Capture the cell that displays the provided text and extract its [x, y] central coordinate. 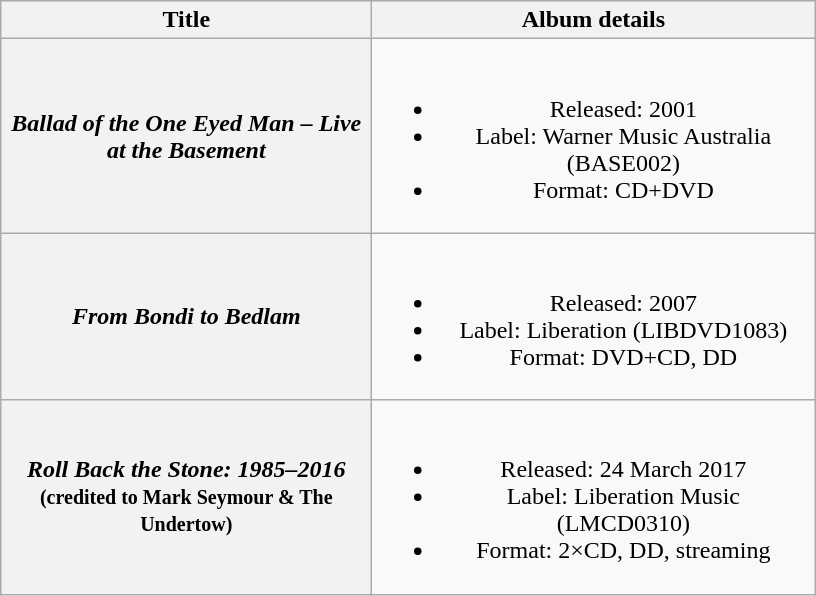
From Bondi to Bedlam [186, 316]
Released: 2007Label: Liberation (LIBDVD1083)Format: DVD+CD, DD [594, 316]
Roll Back the Stone: 1985–2016 (credited to Mark Seymour & The Undertow) [186, 497]
Released: 24 March 2017Label: Liberation Music (LMCD0310)Format: 2×CD, DD, streaming [594, 497]
Album details [594, 20]
Title [186, 20]
Released: 2001Label: Warner Music Australia (BASE002)Format: CD+DVD [594, 136]
Ballad of the One Eyed Man – Live at the Basement [186, 136]
